Return (X, Y) of the center of cell containing provided text 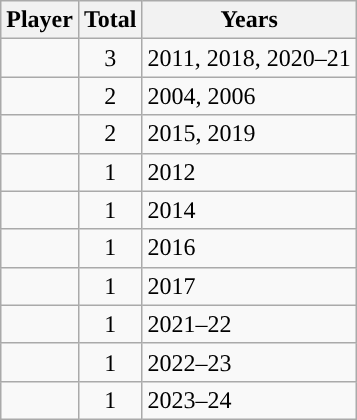
2012 (249, 172)
2015, 2019 (249, 134)
2017 (249, 286)
2022–23 (249, 362)
2014 (249, 210)
3 (110, 58)
Years (249, 20)
2016 (249, 248)
2021–22 (249, 324)
2023–24 (249, 400)
2011, 2018, 2020–21 (249, 58)
Total (110, 20)
Player (40, 20)
2004, 2006 (249, 96)
